From the cell containing the given text, extract its center point as [X, Y] coordinate. 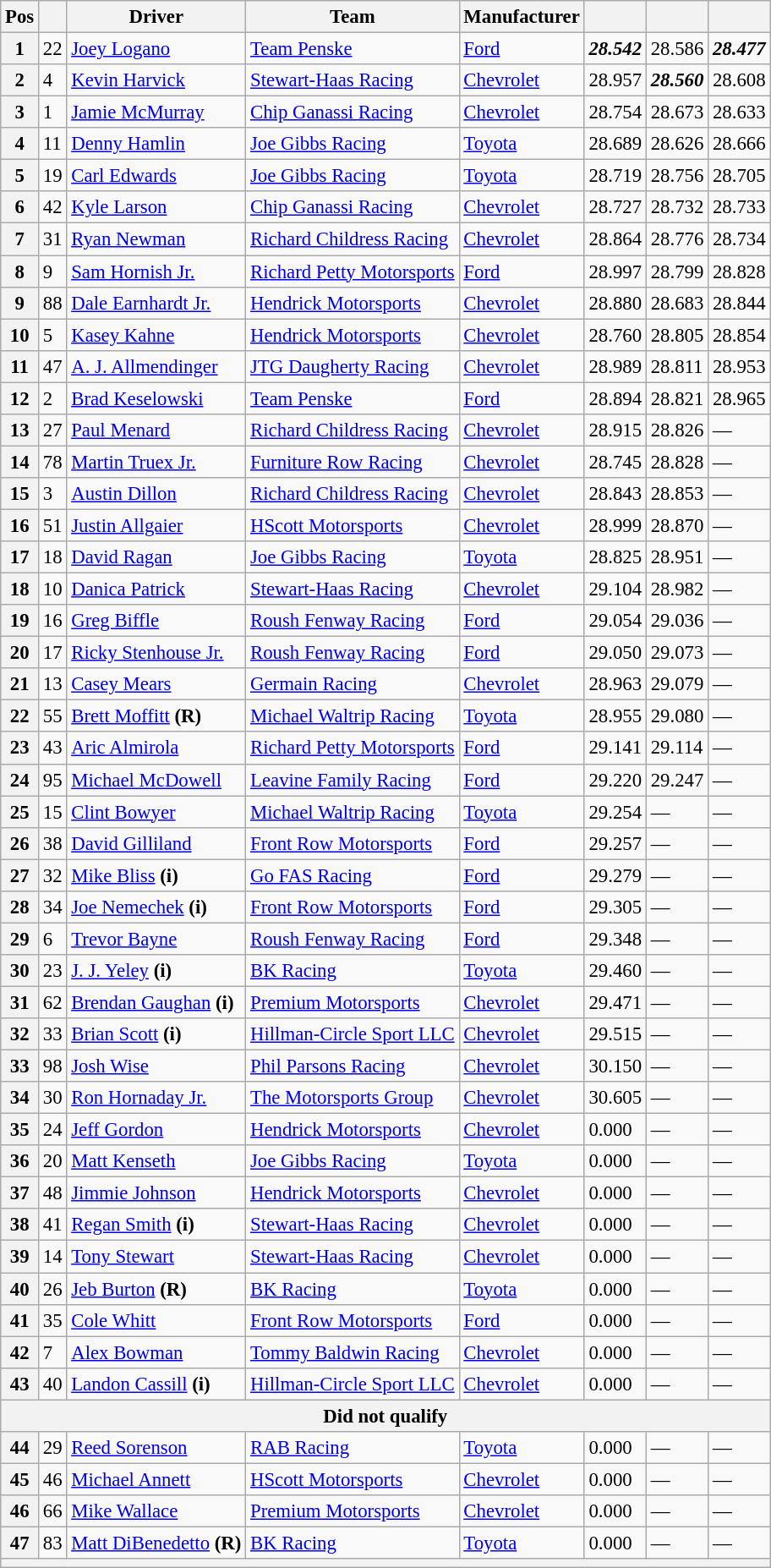
28.586 [676, 49]
28.953 [739, 366]
28.843 [615, 494]
Mike Wallace [156, 1511]
28.864 [615, 239]
Brett Moffitt (R) [156, 716]
Matt DiBenedetto (R) [156, 1543]
28.999 [615, 525]
Brendan Gaughan (i) [156, 1002]
Tommy Baldwin Racing [353, 1352]
62 [52, 1002]
28.745 [615, 462]
Did not qualify [385, 1416]
Reed Sorenson [156, 1448]
Brad Keselowski [156, 398]
28.633 [739, 112]
28.825 [615, 557]
55 [52, 716]
Joe Nemechek (i) [156, 907]
30.605 [615, 1098]
25 [20, 812]
28.719 [615, 176]
39 [20, 1257]
Jamie McMurray [156, 112]
Justin Allgaier [156, 525]
28.870 [676, 525]
Team [353, 17]
Jeb Burton (R) [156, 1289]
Germain Racing [353, 684]
28.477 [739, 49]
28.853 [676, 494]
28.734 [739, 239]
48 [52, 1193]
29.247 [676, 780]
Ryan Newman [156, 239]
David Gilliland [156, 843]
28.626 [676, 144]
28.754 [615, 112]
29.054 [615, 621]
29.079 [676, 684]
28.683 [676, 303]
28.965 [739, 398]
Tony Stewart [156, 1257]
28.826 [676, 430]
28.760 [615, 335]
29.050 [615, 653]
29.348 [615, 939]
37 [20, 1193]
Phil Parsons Racing [353, 1066]
Clint Bowyer [156, 812]
Mike Bliss (i) [156, 875]
Regan Smith (i) [156, 1225]
28 [20, 907]
28.805 [676, 335]
29.080 [676, 716]
28.560 [676, 80]
29.254 [615, 812]
Austin Dillon [156, 494]
28.957 [615, 80]
A. J. Allmendinger [156, 366]
Dale Earnhardt Jr. [156, 303]
JTG Daugherty Racing [353, 366]
Sam Hornish Jr. [156, 271]
29.104 [615, 589]
Leavine Family Racing [353, 780]
29.460 [615, 971]
28.997 [615, 271]
12 [20, 398]
J. J. Yeley (i) [156, 971]
The Motorsports Group [353, 1098]
Denny Hamlin [156, 144]
28.844 [739, 303]
Matt Kenseth [156, 1161]
28.982 [676, 589]
28.799 [676, 271]
28.880 [615, 303]
Aric Almirola [156, 748]
28.811 [676, 366]
28.951 [676, 557]
28.894 [615, 398]
36 [20, 1161]
28.915 [615, 430]
Cole Whitt [156, 1320]
83 [52, 1543]
Danica Patrick [156, 589]
29.114 [676, 748]
29.279 [615, 875]
21 [20, 684]
Manufacturer [522, 17]
Kasey Kahne [156, 335]
RAB Racing [353, 1448]
Michael Annett [156, 1479]
28.733 [739, 207]
28.756 [676, 176]
Greg Biffle [156, 621]
28.955 [615, 716]
Joey Logano [156, 49]
Pos [20, 17]
Martin Truex Jr. [156, 462]
45 [20, 1479]
8 [20, 271]
28.989 [615, 366]
28.854 [739, 335]
Landon Cassill (i) [156, 1384]
29.471 [615, 1002]
78 [52, 462]
Kevin Harvick [156, 80]
66 [52, 1511]
44 [20, 1448]
Jimmie Johnson [156, 1193]
Josh Wise [156, 1066]
30.150 [615, 1066]
51 [52, 525]
Trevor Bayne [156, 939]
95 [52, 780]
Jeff Gordon [156, 1130]
29.515 [615, 1034]
Carl Edwards [156, 176]
29.141 [615, 748]
29.305 [615, 907]
28.705 [739, 176]
Ron Hornaday Jr. [156, 1098]
28.542 [615, 49]
29.257 [615, 843]
28.821 [676, 398]
29.073 [676, 653]
28.673 [676, 112]
Ricky Stenhouse Jr. [156, 653]
28.689 [615, 144]
29.220 [615, 780]
29.036 [676, 621]
Brian Scott (i) [156, 1034]
88 [52, 303]
Casey Mears [156, 684]
Driver [156, 17]
Go FAS Racing [353, 875]
28.963 [615, 684]
Kyle Larson [156, 207]
Paul Menard [156, 430]
28.776 [676, 239]
28.732 [676, 207]
28.666 [739, 144]
28.727 [615, 207]
Michael McDowell [156, 780]
Furniture Row Racing [353, 462]
28.608 [739, 80]
Alex Bowman [156, 1352]
98 [52, 1066]
David Ragan [156, 557]
